Extract the (X, Y) coordinate from the center of the cell holding the provided text.  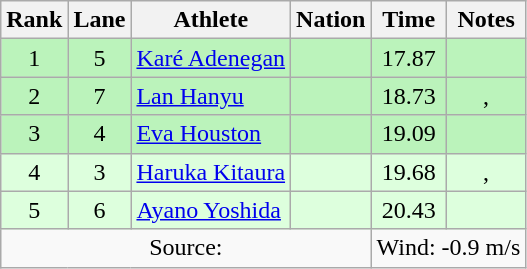
Notes (486, 20)
7 (100, 96)
19.68 (408, 172)
Eva Houston (211, 134)
Nation (331, 20)
6 (100, 210)
Lane (100, 20)
19.09 (408, 134)
Ayano Yoshida (211, 210)
20.43 (408, 210)
Haruka Kitaura (211, 172)
Lan Hanyu (211, 96)
Source: (186, 248)
1 (34, 58)
2 (34, 96)
18.73 (408, 96)
Wind: -0.9 m/s (448, 248)
Athlete (211, 20)
Karé Adenegan (211, 58)
17.87 (408, 58)
Rank (34, 20)
Time (408, 20)
